Determine the (X, Y) coordinate at the center of the cell enclosing the given text.  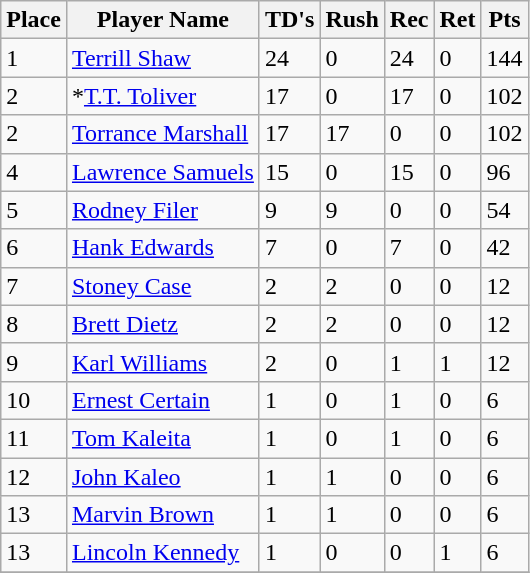
Rodney Filer (162, 210)
Rush (352, 20)
Ernest Certain (162, 400)
11 (34, 438)
Lawrence Samuels (162, 172)
Marvin Brown (162, 515)
144 (504, 58)
Ret (458, 20)
TD's (289, 20)
8 (34, 324)
Place (34, 20)
5 (34, 210)
Tom Kaleita (162, 438)
Player Name (162, 20)
Brett Dietz (162, 324)
Terrill Shaw (162, 58)
Karl Williams (162, 362)
10 (34, 400)
*T.T. Toliver (162, 96)
42 (504, 248)
54 (504, 210)
Torrance Marshall (162, 134)
Pts (504, 20)
96 (504, 172)
John Kaleo (162, 477)
Stoney Case (162, 286)
Lincoln Kennedy (162, 553)
Rec (409, 20)
Hank Edwards (162, 248)
4 (34, 172)
